Search for the cell housing the specified text and yield its (x, y) center coordinate. 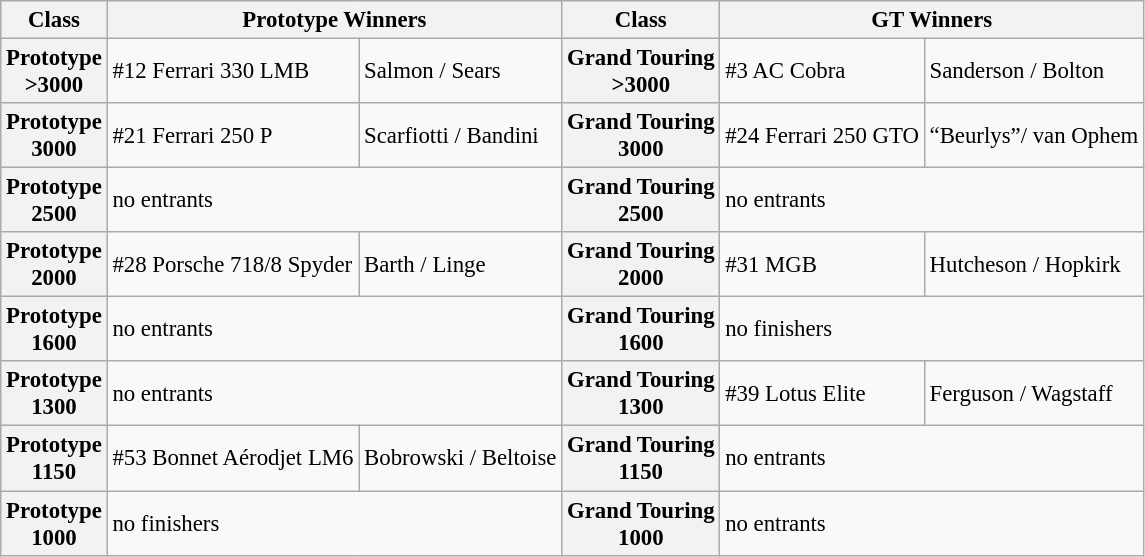
Hutcheson / Hopkirk (1034, 264)
#53 Bonnet Aérodjet LM6 (233, 458)
Scarfiotti / Bandini (460, 136)
Bobrowski / Beltoise (460, 458)
GT Winners (932, 20)
“Beurlys”/ van Ophem (1034, 136)
#24 Ferrari 250 GTO (822, 136)
Prototype 2000 (54, 264)
Prototype 3000 (54, 136)
Ferguson / Wagstaff (1034, 394)
Salmon / Sears (460, 72)
Grand Touring 1000 (641, 524)
Prototype 2500 (54, 200)
Barth / Linge (460, 264)
#3 AC Cobra (822, 72)
#39 Lotus Elite (822, 394)
Grand Touring 2000 (641, 264)
Grand Touring >3000 (641, 72)
Prototype 1600 (54, 330)
#21 Ferrari 250 P (233, 136)
Grand Touring 1150 (641, 458)
Prototype 1000 (54, 524)
Grand Touring 1300 (641, 394)
Grand Touring 1600 (641, 330)
Prototype 1150 (54, 458)
#12 Ferrari 330 LMB (233, 72)
Sanderson / Bolton (1034, 72)
Prototype Winners (334, 20)
Grand Touring 2500 (641, 200)
Grand Touring 3000 (641, 136)
Prototype 1300 (54, 394)
Prototype >3000 (54, 72)
#28 Porsche 718/8 Spyder (233, 264)
#31 MGB (822, 264)
